Pinpoint the cell where the given text exists, returning its (x, y) midpoint coordinate. 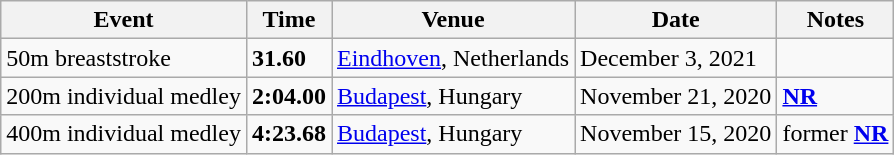
Eindhoven, Netherlands (454, 58)
31.60 (288, 58)
Notes (836, 20)
November 15, 2020 (676, 134)
Time (288, 20)
200m individual medley (124, 96)
2:04.00 (288, 96)
NR (836, 96)
Event (124, 20)
former NR (836, 134)
400m individual medley (124, 134)
4:23.68 (288, 134)
Venue (454, 20)
50m breaststroke (124, 58)
December 3, 2021 (676, 58)
Date (676, 20)
November 21, 2020 (676, 96)
